Find where the given text appears and provide that cell's center as [x, y] coordinate. 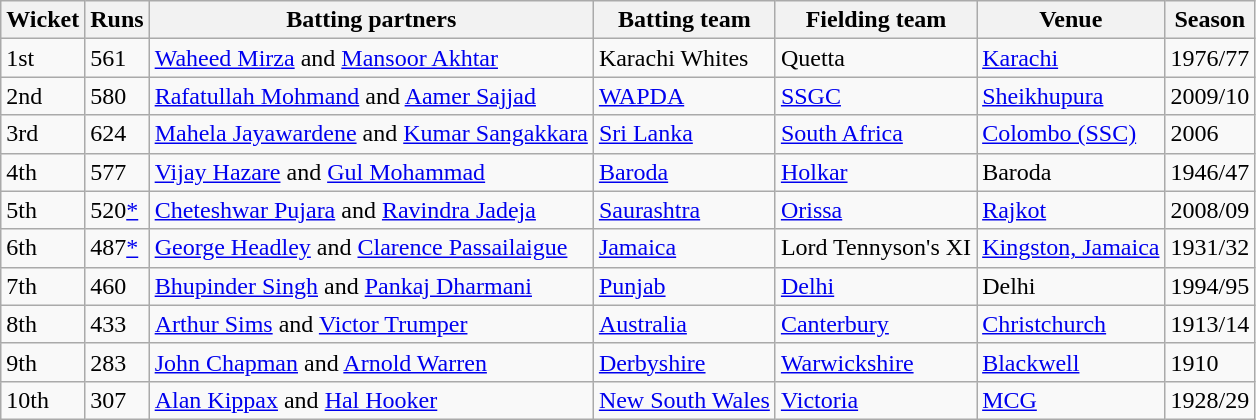
433 [117, 324]
307 [117, 400]
Punjab [684, 286]
487* [117, 248]
George Headley and Clarence Passailaigue [371, 248]
561 [117, 58]
2006 [1210, 134]
SSGC [876, 96]
1994/95 [1210, 286]
2nd [43, 96]
Vijay Hazare and Gul Mohammad [371, 172]
8th [43, 324]
South Africa [876, 134]
Wicket [43, 20]
Alan Kippax and Hal Hooker [371, 400]
Venue [1071, 20]
Blackwell [1071, 362]
Holkar [876, 172]
Australia [684, 324]
1st [43, 58]
Batting partners [371, 20]
Runs [117, 20]
1931/32 [1210, 248]
Arthur Sims and Victor Trumper [371, 324]
9th [43, 362]
Saurashtra [684, 210]
624 [117, 134]
460 [117, 286]
John Chapman and Arnold Warren [371, 362]
1913/14 [1210, 324]
Orissa [876, 210]
520* [117, 210]
580 [117, 96]
3rd [43, 134]
Kingston, Jamaica [1071, 248]
Bhupinder Singh and Pankaj Dharmani [371, 286]
4th [43, 172]
Christchurch [1071, 324]
Quetta [876, 58]
Victoria [876, 400]
Waheed Mirza and Mansoor Akhtar [371, 58]
Sheikhupura [1071, 96]
1976/77 [1210, 58]
577 [117, 172]
Rafatullah Mohmand and Aamer Sajjad [371, 96]
Mahela Jayawardene and Kumar Sangakkara [371, 134]
Karachi [1071, 58]
Derbyshire [684, 362]
1910 [1210, 362]
Warwickshire [876, 362]
1946/47 [1210, 172]
283 [117, 362]
Canterbury [876, 324]
Rajkot [1071, 210]
Fielding team [876, 20]
Season [1210, 20]
2009/10 [1210, 96]
Jamaica [684, 248]
6th [43, 248]
Cheteshwar Pujara and Ravindra Jadeja [371, 210]
7th [43, 286]
MCG [1071, 400]
WAPDA [684, 96]
Karachi Whites [684, 58]
Lord Tennyson's XI [876, 248]
Sri Lanka [684, 134]
Colombo (SSC) [1071, 134]
2008/09 [1210, 210]
1928/29 [1210, 400]
5th [43, 210]
10th [43, 400]
New South Wales [684, 400]
Batting team [684, 20]
